From the cell containing the given text, extract its center point as [X, Y] coordinate. 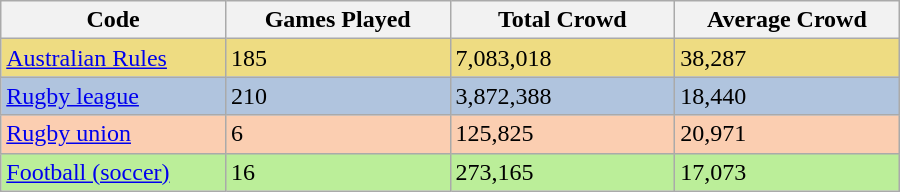
18,440 [788, 96]
Average Crowd [788, 20]
20,971 [788, 134]
Football (soccer) [114, 172]
Games Played [338, 20]
Australian Rules [114, 58]
6 [338, 134]
Rugby league [114, 96]
Total Crowd [562, 20]
38,287 [788, 58]
7,083,018 [562, 58]
Code [114, 20]
273,165 [562, 172]
185 [338, 58]
210 [338, 96]
125,825 [562, 134]
16 [338, 172]
17,073 [788, 172]
3,872,388 [562, 96]
Rugby union [114, 134]
